Output the [X, Y] coordinate of the center of the cell containing the given text.  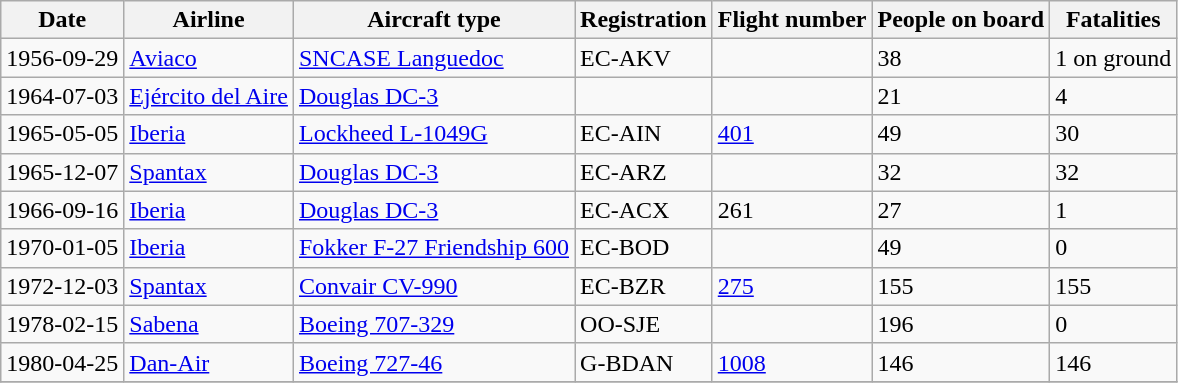
EC-AIN [644, 134]
1964-07-03 [62, 96]
1965-12-07 [62, 172]
196 [961, 324]
38 [961, 58]
Fatalities [1114, 20]
1965-05-05 [62, 134]
Convair CV-990 [434, 286]
OO-SJE [644, 324]
Fokker F-27 Friendship 600 [434, 248]
Boeing 707-329 [434, 324]
EC-ARZ [644, 172]
Registration [644, 20]
People on board [961, 20]
1972-12-03 [62, 286]
1 on ground [1114, 58]
1008 [792, 362]
401 [792, 134]
EC-BZR [644, 286]
275 [792, 286]
1966-09-16 [62, 210]
SNCASE Languedoc [434, 58]
Airline [209, 20]
Boeing 727-46 [434, 362]
1 [1114, 210]
Sabena [209, 324]
1980-04-25 [62, 362]
1970-01-05 [62, 248]
Lockheed L-1049G [434, 134]
EC-ACX [644, 210]
Dan-Air [209, 362]
EC-BOD [644, 248]
261 [792, 210]
Date [62, 20]
EC-AKV [644, 58]
Ejército del Aire [209, 96]
Aircraft type [434, 20]
Flight number [792, 20]
21 [961, 96]
4 [1114, 96]
1978-02-15 [62, 324]
30 [1114, 134]
G-BDAN [644, 362]
27 [961, 210]
1956-09-29 [62, 58]
Aviaco [209, 58]
